Capture the cell that displays the provided text and extract its [x, y] central coordinate. 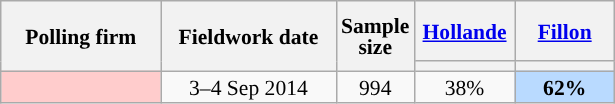
Polling firm [81, 36]
Fillon [565, 31]
38% [464, 86]
994 [375, 86]
Fieldwork date [248, 36]
62% [565, 86]
Samplesize [375, 36]
3–4 Sep 2014 [248, 86]
Hollande [464, 31]
